Identify which cell holds the provided text, then report its [x, y] central coordinate. 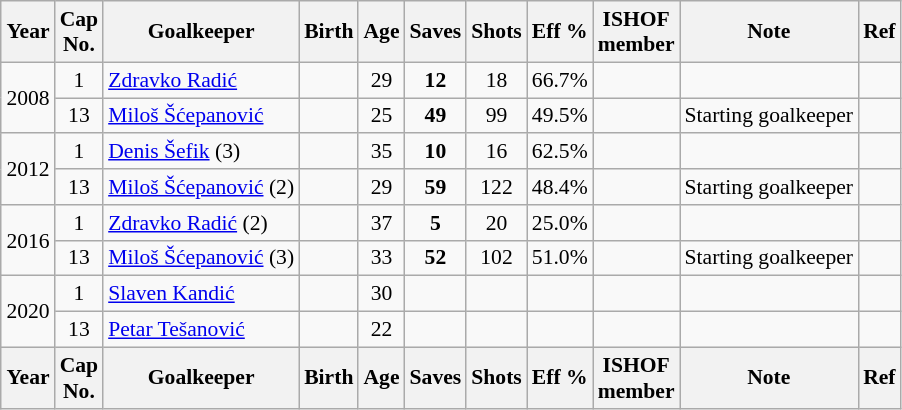
2008 [28, 98]
Miloš Šćepanović (3) [201, 258]
49 [436, 116]
10 [436, 152]
122 [496, 187]
99 [496, 116]
59 [436, 187]
5 [436, 223]
30 [381, 294]
Petar Tešanović [201, 330]
20 [496, 223]
2016 [28, 240]
Zdravko Radić [201, 80]
48.4% [560, 187]
52 [436, 258]
16 [496, 152]
Miloš Šćepanović (2) [201, 187]
102 [496, 258]
Denis Šefik (3) [201, 152]
Slaven Kandić [201, 294]
62.5% [560, 152]
18 [496, 80]
2012 [28, 170]
66.7% [560, 80]
37 [381, 223]
Miloš Šćepanović [201, 116]
33 [381, 258]
Zdravko Radić (2) [201, 223]
35 [381, 152]
49.5% [560, 116]
51.0% [560, 258]
2020 [28, 312]
22 [381, 330]
25.0% [560, 223]
25 [381, 116]
12 [436, 80]
